Capture the cell that displays the provided text and extract its (X, Y) central coordinate. 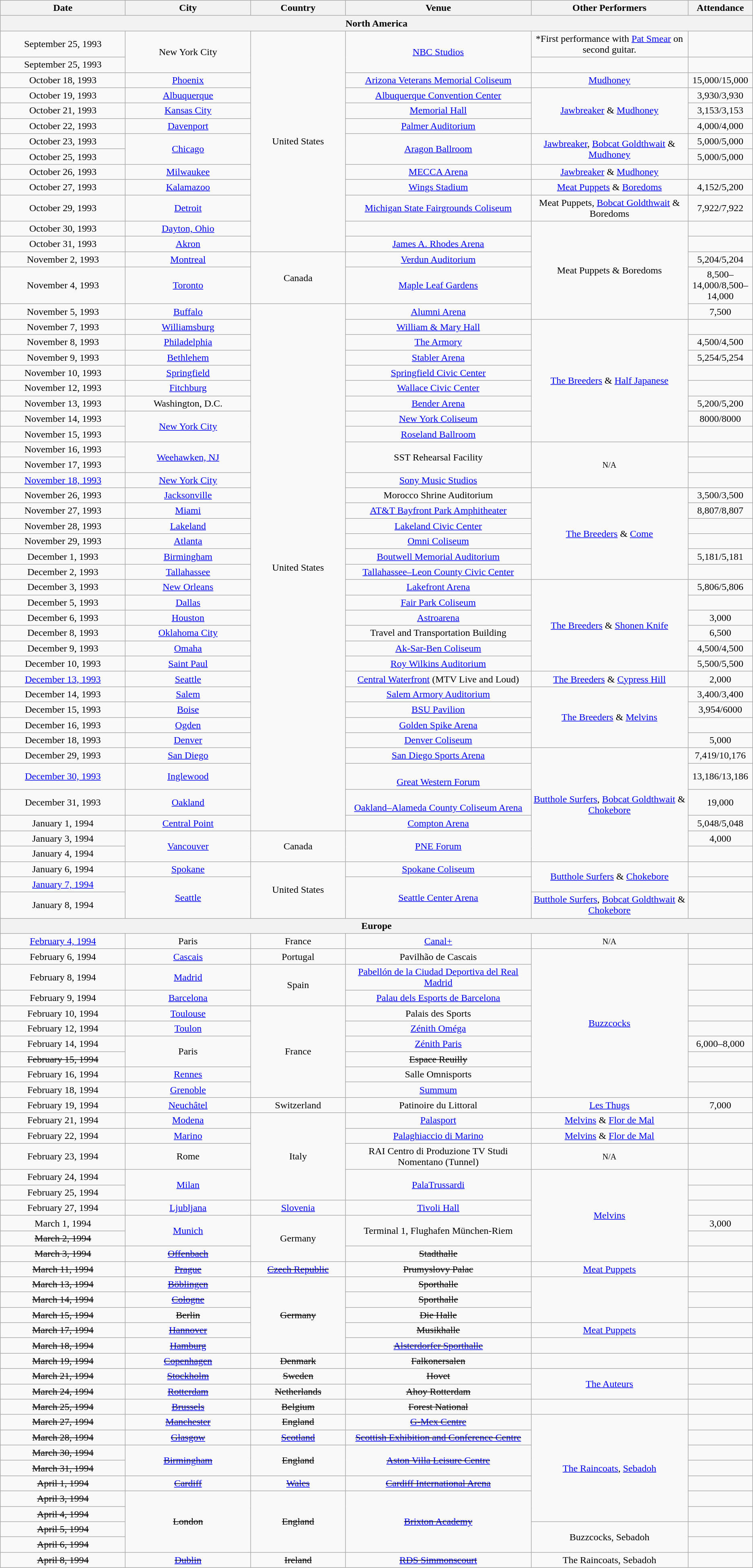
Verdun Auditorium (438, 259)
Salem (188, 694)
April 1, 1994 (63, 1483)
PNE Forum (438, 846)
January 7, 1994 (63, 884)
March 21, 1994 (63, 1376)
November 17, 1993 (63, 464)
Ogden (188, 725)
The Breeders & Half Japanese (609, 380)
Rotterdam (188, 1391)
Hovet (438, 1376)
Country (298, 8)
February 12, 1994 (63, 1029)
7,500 (720, 312)
Palais des Sports (438, 1013)
December 8, 1993 (63, 633)
March 28, 1994 (63, 1437)
Ljubljana (188, 1208)
5,000 (720, 740)
Les Thugs (609, 1105)
November 16, 1993 (63, 449)
RAI Centro di Produzione TV Studi Nomentano (Tunnel) (438, 1157)
March 11, 1994 (63, 1269)
Inglewood (188, 776)
Maple Leaf Gardens (438, 286)
Date (63, 8)
London (188, 1521)
Fitchburg (188, 388)
7,419/10,176 (720, 756)
February 6, 1994 (63, 956)
Denver Coliseum (438, 740)
Aston Villa Leisure Centre (438, 1460)
December 1, 1993 (63, 557)
Philadelphia (188, 342)
North America (376, 23)
5,500/5,500 (720, 664)
13,186/13,186 (720, 776)
Central Waterfront (MTV Live and Loud) (438, 679)
Berlin (188, 1315)
Forest National (438, 1407)
October 18, 1993 (63, 80)
February 21, 1994 (63, 1120)
3,930/3,930 (720, 95)
Jacksonville (188, 495)
Morocco Shrine Auditorium (438, 495)
October 31, 1993 (63, 244)
March 13, 1994 (63, 1284)
The Breeders & Shonen Knife (609, 625)
March 18, 1994 (63, 1346)
AT&T Bayfront Park Amphitheater (438, 511)
December 3, 1993 (63, 587)
Die Halle (438, 1315)
Washington, D.C. (188, 403)
October 19, 1993 (63, 95)
November 29, 1993 (63, 541)
Salle Omnisports (438, 1075)
5,181/5,181 (720, 557)
Butthole Surfers & Chokebore (609, 877)
April 3, 1994 (63, 1498)
April 4, 1994 (63, 1514)
March 24, 1994 (63, 1391)
Palmer Auditorium (438, 126)
Travel and Transportation Building (438, 633)
8000/8000 (720, 419)
Omaha (188, 648)
Espace Reuilly (438, 1059)
City (188, 8)
Arizona Veterans Memorial Coliseum (438, 80)
Compton Arena (438, 823)
Prumyslovy Palac (438, 1269)
William & Mary Hall (438, 327)
3,500/3,500 (720, 495)
Cardiff International Arena (438, 1483)
Scotland (298, 1437)
November 12, 1993 (63, 388)
Mudhoney (609, 80)
Portugal (298, 956)
Canal+ (438, 941)
Switzerland (298, 1105)
3,400/3,400 (720, 694)
The Breeders & Come (609, 534)
Falkonersalen (438, 1361)
Bethlehem (188, 358)
March 14, 1994 (63, 1300)
Dayton, Ohio (188, 229)
March 27, 1994 (63, 1422)
San Diego Sports Arena (438, 756)
April 6, 1994 (63, 1545)
Wallace Civic Center (438, 388)
Pabellón de la Ciudad Deportiva del Real Madrid (438, 977)
Akron (188, 244)
Phoenix (188, 80)
February 14, 1994 (63, 1044)
Weehawken, NJ (188, 457)
3,954/6000 (720, 709)
Memorial Hall (438, 111)
October 29, 1993 (63, 208)
Albuquerque (188, 95)
Seattle Center Arena (438, 898)
December 10, 1993 (63, 664)
March 31, 1994 (63, 1468)
Palau dels Esports de Barcelona (438, 998)
Other Performers (609, 8)
February 23, 1994 (63, 1157)
Omni Coliseum (438, 541)
Copenhagen (188, 1361)
4,152/5,200 (720, 187)
19,000 (720, 803)
Oklahoma City (188, 633)
SST Rehearsal Facility (438, 457)
Pavilhão de Cascais (438, 956)
Lakefront Arena (438, 587)
November 8, 1993 (63, 342)
November 27, 1993 (63, 511)
Böblingen (188, 1284)
Tallahassee–Leon County Civic Center (438, 572)
January 6, 1994 (63, 869)
November 26, 1993 (63, 495)
Denver (188, 740)
Netherlands (298, 1391)
January 3, 1994 (63, 838)
Modena (188, 1120)
April 5, 1994 (63, 1529)
Kansas City (188, 111)
Central Point (188, 823)
January 8, 1994 (63, 905)
5,806/5,806 (720, 587)
7,922/7,922 (720, 208)
Lakeland (188, 526)
5,200/5,200 (720, 403)
Roseland Ballroom (438, 434)
October 21, 1993 (63, 111)
January 4, 1994 (63, 854)
Miami (188, 511)
Brussels (188, 1407)
Cologne (188, 1300)
7,000 (720, 1105)
Aragon Ballroom (438, 149)
Dallas (188, 602)
Oakland–Alameda County Coliseum Arena (438, 803)
Meat Puppets, Bobcat Goldthwait & Boredoms (609, 208)
5,048/5,048 (720, 823)
Spokane Coliseum (438, 869)
February 8, 1994 (63, 977)
November 7, 1993 (63, 327)
October 30, 1993 (63, 229)
March 19, 1994 (63, 1361)
November 15, 1993 (63, 434)
Buzzcocks, Sebadoh (609, 1537)
Bender Arena (438, 403)
15,000/15,000 (720, 80)
The Auteurs (609, 1384)
Alumni Arena (438, 312)
November 5, 1993 (63, 312)
Palaghiaccio di Marino (438, 1136)
Palasport (438, 1120)
December 6, 1993 (63, 618)
Scottish Exhibition and Conference Centre (438, 1437)
The Armory (438, 342)
RDS Simmonscourt (438, 1560)
Terminal 1, Flughafen München-Riem (438, 1231)
February 16, 1994 (63, 1075)
November 14, 1993 (63, 419)
Ak-Sar-Ben Coliseum (438, 648)
Patinoire du Littoral (438, 1105)
February 19, 1994 (63, 1105)
Alsterdorfer Sporthalle (438, 1346)
Vancouver (188, 846)
Roy Wilkins Auditorium (438, 664)
October 26, 1993 (63, 172)
Saint Paul (188, 664)
Grenoble (188, 1090)
December 13, 1993 (63, 679)
November 10, 1993 (63, 373)
Madrid (188, 977)
March 15, 1994 (63, 1315)
Hannover (188, 1330)
April 8, 1994 (63, 1560)
Ireland (298, 1560)
October 22, 1993 (63, 126)
Offenbach (188, 1254)
November 18, 1993 (63, 480)
Boise (188, 709)
Oakland (188, 803)
Buffalo (188, 312)
8,807/8,807 (720, 511)
October 23, 1993 (63, 141)
The Breeders & Cypress Hill (609, 679)
Neuchâtel (188, 1105)
Sweden (298, 1376)
3,153/3,153 (720, 111)
Melvins (609, 1215)
December 29, 1993 (63, 756)
Belgium (298, 1407)
New York Coliseum (438, 419)
February 15, 1994 (63, 1059)
The Breeders & Melvins (609, 717)
March 2, 1994 (63, 1238)
February 22, 1994 (63, 1136)
November 13, 1993 (63, 403)
MECCA Arena (438, 172)
Brixton Academy (438, 1521)
Tivoli Hall (438, 1208)
February 27, 1994 (63, 1208)
Albuquerque Convention Center (438, 95)
December 15, 1993 (63, 709)
Rome (188, 1157)
March 30, 1994 (63, 1453)
Spokane (188, 869)
Musikhalle (438, 1330)
6,500 (720, 633)
Davenport (188, 126)
5,204/5,204 (720, 259)
Golden Spike Arena (438, 725)
November 28, 1993 (63, 526)
Hamburg (188, 1346)
Lakeland Civic Center (438, 526)
March 17, 1994 (63, 1330)
5,254/5,254 (720, 358)
Chicago (188, 149)
Venue (438, 8)
Prague (188, 1269)
Montreal (188, 259)
Great Western Forum (438, 776)
Williamsburg (188, 327)
Spain (298, 984)
December 18, 1993 (63, 740)
February 25, 1994 (63, 1192)
December 31, 1993 (63, 803)
Boutwell Memorial Auditorium (438, 557)
Wales (298, 1483)
February 4, 1994 (63, 941)
8,500–14,000/8,500–14,000 (720, 286)
San Diego (188, 756)
Cascais (188, 956)
November 4, 1993 (63, 286)
BSU Pavilion (438, 709)
Glasgow (188, 1437)
February 9, 1994 (63, 998)
February 24, 1994 (63, 1177)
Astroarena (438, 618)
Buzzcocks (609, 1023)
Rennes (188, 1075)
November 2, 1993 (63, 259)
Tallahassee (188, 572)
Stabler Arena (438, 358)
December 30, 1993 (63, 776)
Stadthalle (438, 1254)
Barcelona (188, 998)
Europe (376, 926)
Kalamazoo (188, 187)
November 9, 1993 (63, 358)
Toronto (188, 286)
Milwaukee (188, 172)
Springfield Civic Center (438, 373)
NBC Studios (438, 51)
Summum (438, 1090)
James A. Rhodes Arena (438, 244)
December 5, 1993 (63, 602)
October 25, 1993 (63, 156)
December 16, 1993 (63, 725)
March 25, 1994 (63, 1407)
February 10, 1994 (63, 1013)
Zénith Paris (438, 1044)
Ahoy Rotterdam (438, 1391)
*First performance with Pat Smear on second guitar. (609, 44)
December 9, 1993 (63, 648)
Michigan State Fairgrounds Coliseum (438, 208)
Wings Stadium (438, 187)
Jawbreaker, Bobcat Goldthwait & Mudhoney (609, 149)
4,000 (720, 838)
PalaTrussardi (438, 1185)
December 14, 1993 (63, 694)
Atlanta (188, 541)
2,000 (720, 679)
Houston (188, 618)
Milan (188, 1185)
Sony Music Studios (438, 480)
December 2, 1993 (63, 572)
February 18, 1994 (63, 1090)
Springfield (188, 373)
6,000–8,000 (720, 1044)
Zénith Oméga (438, 1029)
Fair Park Coliseum (438, 602)
New Orleans (188, 587)
4,000/4,000 (720, 126)
Stockholm (188, 1376)
Dublin (188, 1560)
October 27, 1993 (63, 187)
Munich (188, 1231)
Cardiff (188, 1483)
Toulon (188, 1029)
Italy (298, 1157)
Attendance (720, 8)
Slovenia (298, 1208)
Marino (188, 1136)
Detroit (188, 208)
Manchester (188, 1422)
Czech Republic (298, 1269)
January 1, 1994 (63, 823)
G-Mex Centre (438, 1422)
Toulouse (188, 1013)
March 3, 1994 (63, 1254)
Denmark (298, 1361)
Salem Armory Auditorium (438, 694)
March 1, 1994 (63, 1223)
